Return [X, Y] of the center of cell containing provided text 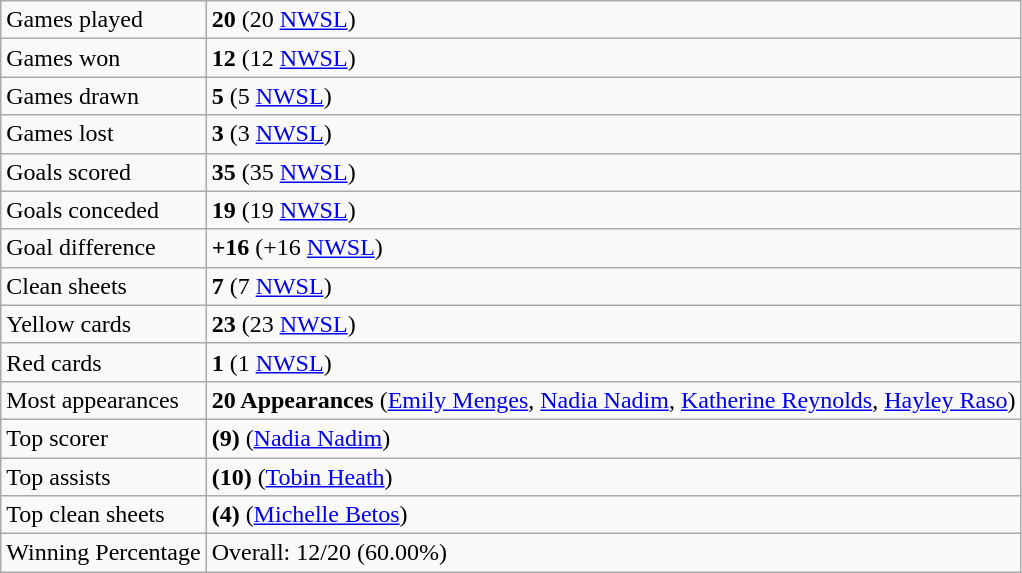
20 Appearances (Emily Menges, Nadia Nadim, Katherine Reynolds, Hayley Raso) [614, 400]
Clean sheets [104, 286]
19 (19 NWSL) [614, 210]
Games won [104, 58]
(9) (Nadia Nadim) [614, 438]
Goals conceded [104, 210]
20 (20 NWSL) [614, 20]
35 (35 NWSL) [614, 172]
Games drawn [104, 96]
12 (12 NWSL) [614, 58]
1 (1 NWSL) [614, 362]
+16 (+16 NWSL) [614, 248]
Games played [104, 20]
Top assists [104, 477]
Red cards [104, 362]
3 (3 NWSL) [614, 134]
Overall: 12/20 (60.00%) [614, 553]
23 (23 NWSL) [614, 324]
7 (7 NWSL) [614, 286]
(4) (Michelle Betos) [614, 515]
Yellow cards [104, 324]
Goal difference [104, 248]
5 (5 NWSL) [614, 96]
Games lost [104, 134]
(10) (Tobin Heath) [614, 477]
Winning Percentage [104, 553]
Goals scored [104, 172]
Top scorer [104, 438]
Top clean sheets [104, 515]
Most appearances [104, 400]
